Find where the given text appears and provide that cell's center as (x, y) coordinate. 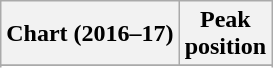
Chart (2016–17) (90, 34)
Peakposition (225, 34)
